Locate the cell with the specified text and output its (x, y) center coordinate. 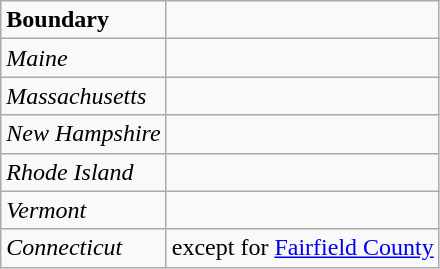
Maine (84, 58)
Connecticut (84, 248)
Rhode Island (84, 172)
except for Fairfield County (302, 248)
Vermont (84, 210)
New Hampshire (84, 134)
Massachusetts (84, 96)
Boundary (84, 20)
